Pinpoint the cell where the given text exists, returning its (x, y) midpoint coordinate. 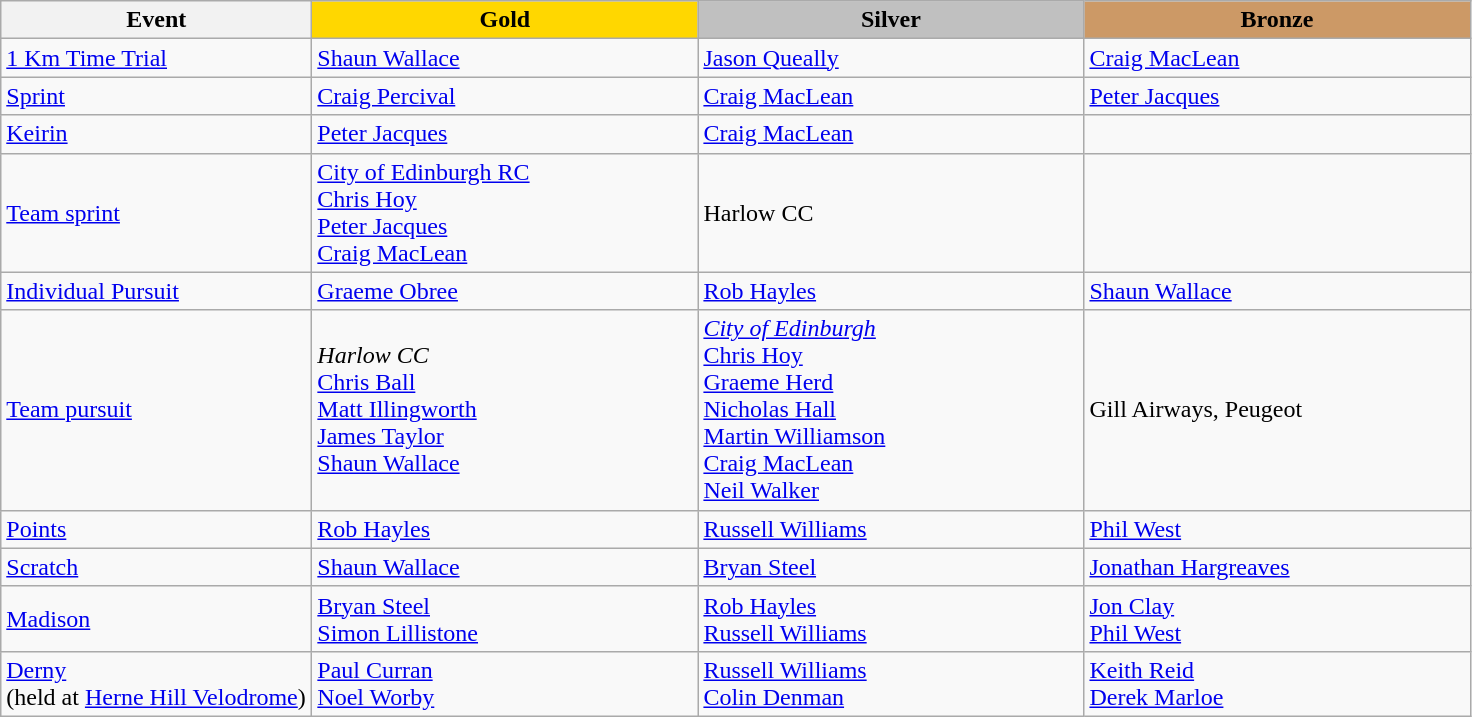
Jon Clay Phil West (1277, 618)
Jonathan Hargreaves (1277, 567)
Derny (held at Herne Hill Velodrome) (156, 684)
Keirin (156, 134)
Rob Hayles Russell Williams (891, 618)
1 Km Time Trial (156, 58)
Bryan Steel Simon Lillistone (505, 618)
Bryan Steel (891, 567)
Harlow CC (891, 212)
Graeme Obree (505, 291)
Russell WilliamsColin Denman (891, 684)
Bronze (1277, 20)
Scratch (156, 567)
Keith ReidDerek Marloe (1277, 684)
Russell Williams (891, 529)
City of Edinburgh RCChris Hoy Peter Jacques Craig MacLean (505, 212)
City of EdinburghChris Hoy Graeme Herd Nicholas Hall Martin WilliamsonCraig MacLeanNeil Walker (891, 410)
Individual Pursuit (156, 291)
Madison (156, 618)
Gold (505, 20)
Gill Airways, Peugeot (1277, 410)
Paul CurranNoel Worby (505, 684)
Team pursuit (156, 410)
Jason Queally (891, 58)
Event (156, 20)
Team sprint (156, 212)
Phil West (1277, 529)
Points (156, 529)
Craig Percival (505, 96)
Silver (891, 20)
Sprint (156, 96)
Harlow CCChris Ball Matt IllingworthJames Taylor Shaun Wallace (505, 410)
